Return (x, y) of the center of cell containing provided text 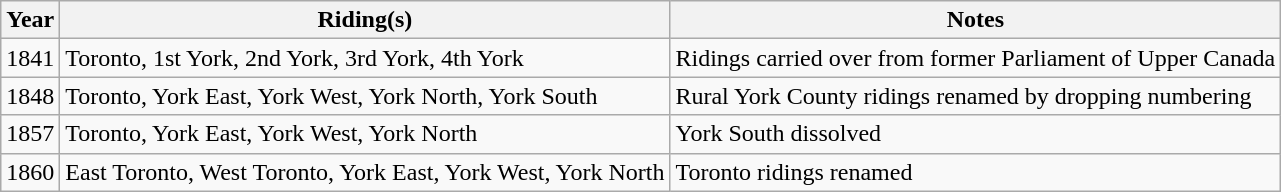
1860 (30, 172)
Toronto, York East, York West, York North (365, 134)
Toronto ridings renamed (976, 172)
Toronto, 1st York, 2nd York, 3rd York, 4th York (365, 58)
York South dissolved (976, 134)
Riding(s) (365, 20)
Rural York County ridings renamed by dropping numbering (976, 96)
East Toronto, West Toronto, York East, York West, York North (365, 172)
1848 (30, 96)
Toronto, York East, York West, York North, York South (365, 96)
Notes (976, 20)
1841 (30, 58)
1857 (30, 134)
Year (30, 20)
Ridings carried over from former Parliament of Upper Canada (976, 58)
